Identify which cell holds the provided text, then report its (x, y) central coordinate. 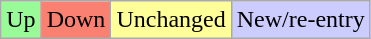
Down (76, 20)
New/re-entry (300, 20)
Up (21, 20)
Unchanged (171, 20)
